Identify which cell holds the provided text, then report its [x, y] central coordinate. 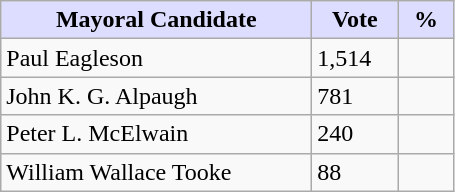
William Wallace Tooke [156, 172]
Paul Eagleson [156, 58]
781 [355, 96]
% [426, 20]
240 [355, 134]
Mayoral Candidate [156, 20]
Vote [355, 20]
Peter L. McElwain [156, 134]
John K. G. Alpaugh [156, 96]
1,514 [355, 58]
88 [355, 172]
